For the text-containing cell, return its midpoint in (x, y) coordinate format. 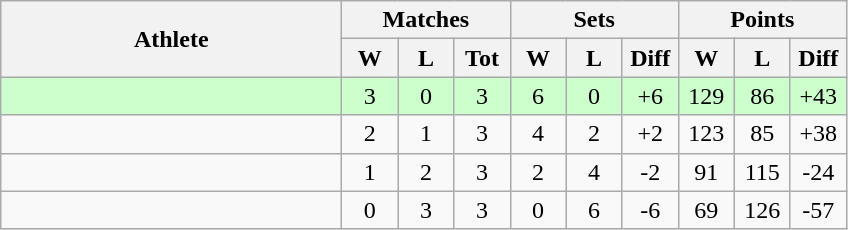
129 (706, 96)
+2 (650, 134)
+43 (818, 96)
115 (762, 172)
126 (762, 210)
-6 (650, 210)
69 (706, 210)
85 (762, 134)
-57 (818, 210)
Athlete (172, 39)
+6 (650, 96)
Tot (482, 58)
Sets (594, 20)
91 (706, 172)
+38 (818, 134)
123 (706, 134)
-2 (650, 172)
Matches (426, 20)
86 (762, 96)
-24 (818, 172)
Points (762, 20)
